Capture the cell that displays the provided text and extract its [X, Y] central coordinate. 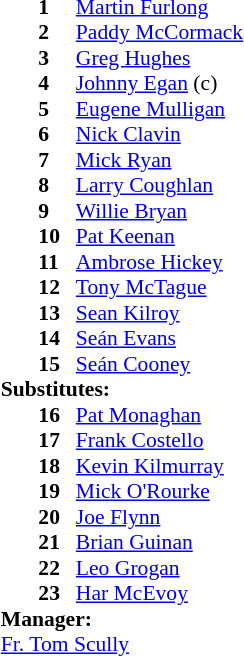
16 [57, 415]
Larry Coughlan [160, 185]
Paddy McCormack [160, 33]
Mick Ryan [160, 160]
8 [57, 185]
Nick Clavin [160, 135]
18 [57, 466]
Sean Kilroy [160, 313]
21 [57, 543]
Manager: [122, 619]
Ambrose Hickey [160, 262]
Johnny Egan (c) [160, 83]
20 [57, 517]
4 [57, 83]
11 [57, 262]
6 [57, 135]
Frank Costello [160, 441]
13 [57, 313]
23 [57, 593]
Kevin Kilmurray [160, 466]
Substitutes: [122, 389]
Joe Flynn [160, 517]
Mick O'Rourke [160, 491]
Willie Bryan [160, 211]
Har McEvoy [160, 593]
5 [57, 109]
17 [57, 441]
Leo Grogan [160, 568]
14 [57, 339]
Seán Evans [160, 339]
10 [57, 237]
Seán Cooney [160, 364]
Tony McTague [160, 287]
Pat Monaghan [160, 415]
7 [57, 160]
3 [57, 58]
Eugene Mulligan [160, 109]
2 [57, 33]
22 [57, 568]
15 [57, 364]
Greg Hughes [160, 58]
12 [57, 287]
9 [57, 211]
Pat Keenan [160, 237]
Brian Guinan [160, 543]
19 [57, 491]
